Return [x, y] of the center of cell containing provided text 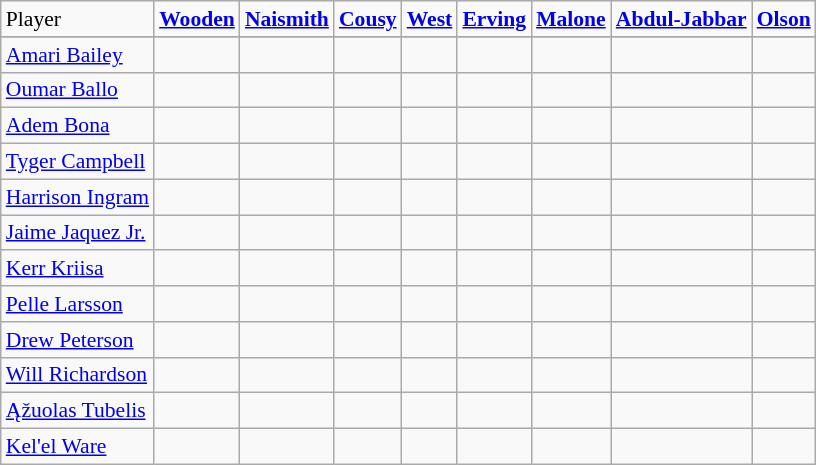
Naismith [287, 19]
Ąžuolas Tubelis [78, 411]
Will Richardson [78, 375]
Oumar Ballo [78, 90]
Wooden [197, 19]
Cousy [368, 19]
Jaime Jaquez Jr. [78, 233]
Player [78, 19]
Drew Peterson [78, 340]
Erving [494, 19]
West [430, 19]
Olson [784, 19]
Kerr Kriisa [78, 269]
Malone [571, 19]
Pelle Larsson [78, 304]
Harrison Ingram [78, 197]
Amari Bailey [78, 55]
Kel'el Ware [78, 447]
Tyger Campbell [78, 162]
Adem Bona [78, 126]
Abdul-Jabbar [682, 19]
